Return the (X, Y) coordinate for the center point of the cell that contains the specified text.  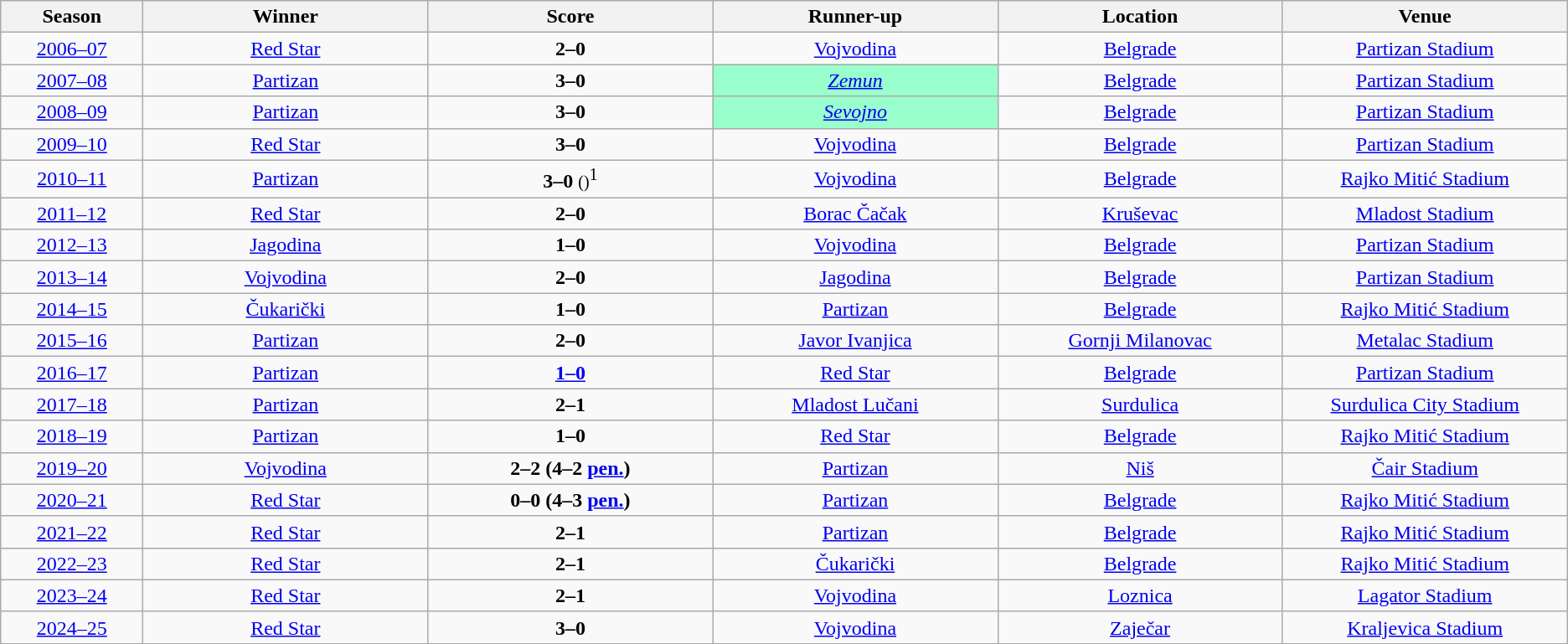
Season (72, 17)
2020–21 (72, 500)
Runner-up (855, 17)
Zemun (855, 80)
2014–15 (72, 309)
Metalac Stadium (1425, 341)
2023–24 (72, 595)
2012–13 (72, 245)
2007–08 (72, 80)
Score (570, 17)
3–0 ()1 (570, 179)
Gornji Milanovac (1140, 341)
Niš (1140, 468)
Kruševac (1140, 214)
2018–19 (72, 436)
Čair Stadium (1425, 468)
Zaječar (1140, 627)
2008–09 (72, 112)
2021–22 (72, 532)
2016–17 (72, 373)
2013–14 (72, 277)
Mladost Stadium (1425, 214)
2009–10 (72, 144)
Kraljevica Stadium (1425, 627)
2017–18 (72, 404)
2006–07 (72, 49)
Surdulica (1140, 404)
2010–11 (72, 179)
Javor Ivanjica (855, 341)
2–2 (4–2 pen.) (570, 468)
2022–23 (72, 564)
2019–20 (72, 468)
Borac Čačak (855, 214)
Loznica (1140, 595)
Sevojno (855, 112)
2015–16 (72, 341)
Lagator Stadium (1425, 595)
Winner (286, 17)
2024–25 (72, 627)
Location (1140, 17)
Surdulica City Stadium (1425, 404)
2011–12 (72, 214)
0–0 (4–3 pen.) (570, 500)
Mladost Lučani (855, 404)
Venue (1425, 17)
